Extract the (x, y) coordinate from the center of the cell holding the provided text.  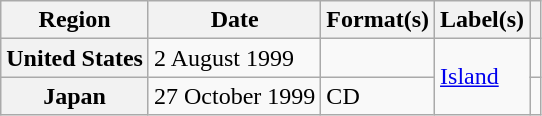
United States (75, 58)
Label(s) (482, 20)
Region (75, 20)
Format(s) (378, 20)
CD (378, 96)
27 October 1999 (234, 96)
Date (234, 20)
Island (482, 77)
Japan (75, 96)
2 August 1999 (234, 58)
